Locate the cell with the specified text and output its (x, y) center coordinate. 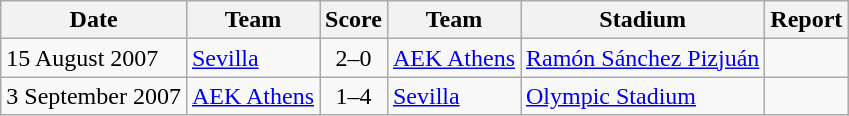
Report (806, 20)
15 August 2007 (94, 58)
1–4 (354, 96)
3 September 2007 (94, 96)
2–0 (354, 58)
Ramón Sánchez Pizjuán (642, 58)
Stadium (642, 20)
Score (354, 20)
Olympic Stadium (642, 96)
Date (94, 20)
